Return the [X, Y] coordinate for the center point of the cell that contains the specified text.  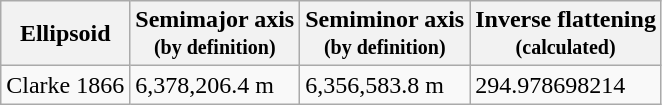
6,356,583.8 m [385, 85]
Inverse flattening(calculated) [566, 34]
Semimajor axis(by definition) [215, 34]
6,378,206.4 m [215, 85]
Ellipsoid [66, 34]
Clarke 1866 [66, 85]
Semiminor axis(by definition) [385, 34]
294.978698214 [566, 85]
